Provide the (x, y) coordinate of the cell's center where the given text is located.  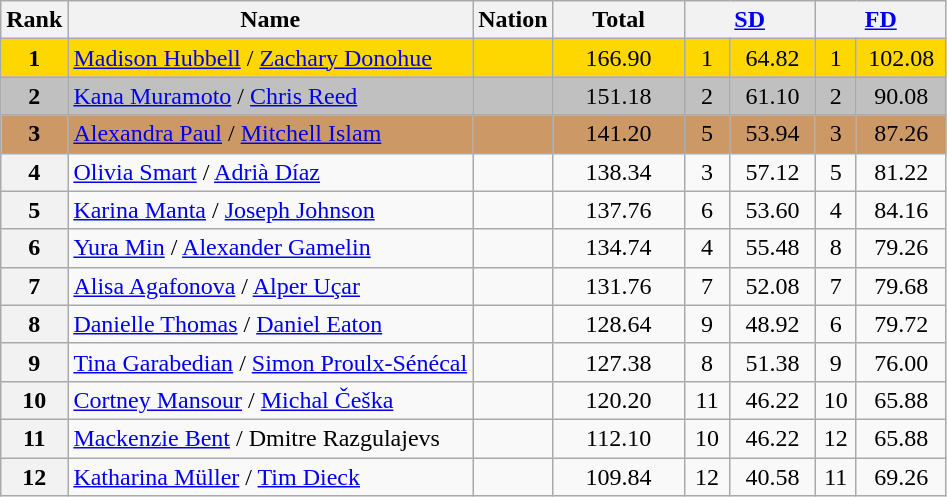
48.92 (772, 324)
51.38 (772, 362)
84.16 (901, 210)
53.94 (772, 134)
69.26 (901, 477)
81.22 (901, 172)
Alexandra Paul / Mitchell Islam (270, 134)
87.26 (901, 134)
134.74 (618, 248)
128.64 (618, 324)
79.68 (901, 286)
55.48 (772, 248)
79.26 (901, 248)
Katharina Müller / Tim Dieck (270, 477)
Nation (513, 20)
Kana Muramoto / Chris Reed (270, 96)
Karina Manta / Joseph Johnson (270, 210)
Cortney Mansour / Michal Češka (270, 400)
166.90 (618, 58)
Olivia Smart / Adrià Díaz (270, 172)
61.10 (772, 96)
57.12 (772, 172)
138.34 (618, 172)
79.72 (901, 324)
40.58 (772, 477)
53.60 (772, 210)
Danielle Thomas / Daniel Eaton (270, 324)
FD (880, 20)
109.84 (618, 477)
141.20 (618, 134)
64.82 (772, 58)
90.08 (901, 96)
Alisa Agafonova / Alper Uçar (270, 286)
127.38 (618, 362)
76.00 (901, 362)
Rank (34, 20)
Yura Min / Alexander Gamelin (270, 248)
SD (750, 20)
Name (270, 20)
137.76 (618, 210)
52.08 (772, 286)
120.20 (618, 400)
112.10 (618, 438)
Tina Garabedian / Simon Proulx-Sénécal (270, 362)
Mackenzie Bent / Dmitre Razgulajevs (270, 438)
131.76 (618, 286)
Madison Hubbell / Zachary Donohue (270, 58)
102.08 (901, 58)
151.18 (618, 96)
Total (618, 20)
